Pinpoint the cell where the given text exists, returning its [x, y] midpoint coordinate. 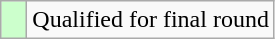
Qualified for final round [151, 20]
